Locate the cell with the specified text and output its (X, Y) center coordinate. 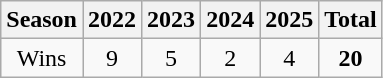
Season (42, 20)
5 (172, 58)
Total (351, 20)
2023 (172, 20)
2025 (290, 20)
20 (351, 58)
2 (230, 58)
2024 (230, 20)
4 (290, 58)
9 (112, 58)
Wins (42, 58)
2022 (112, 20)
